Capture the cell that displays the provided text and extract its (x, y) central coordinate. 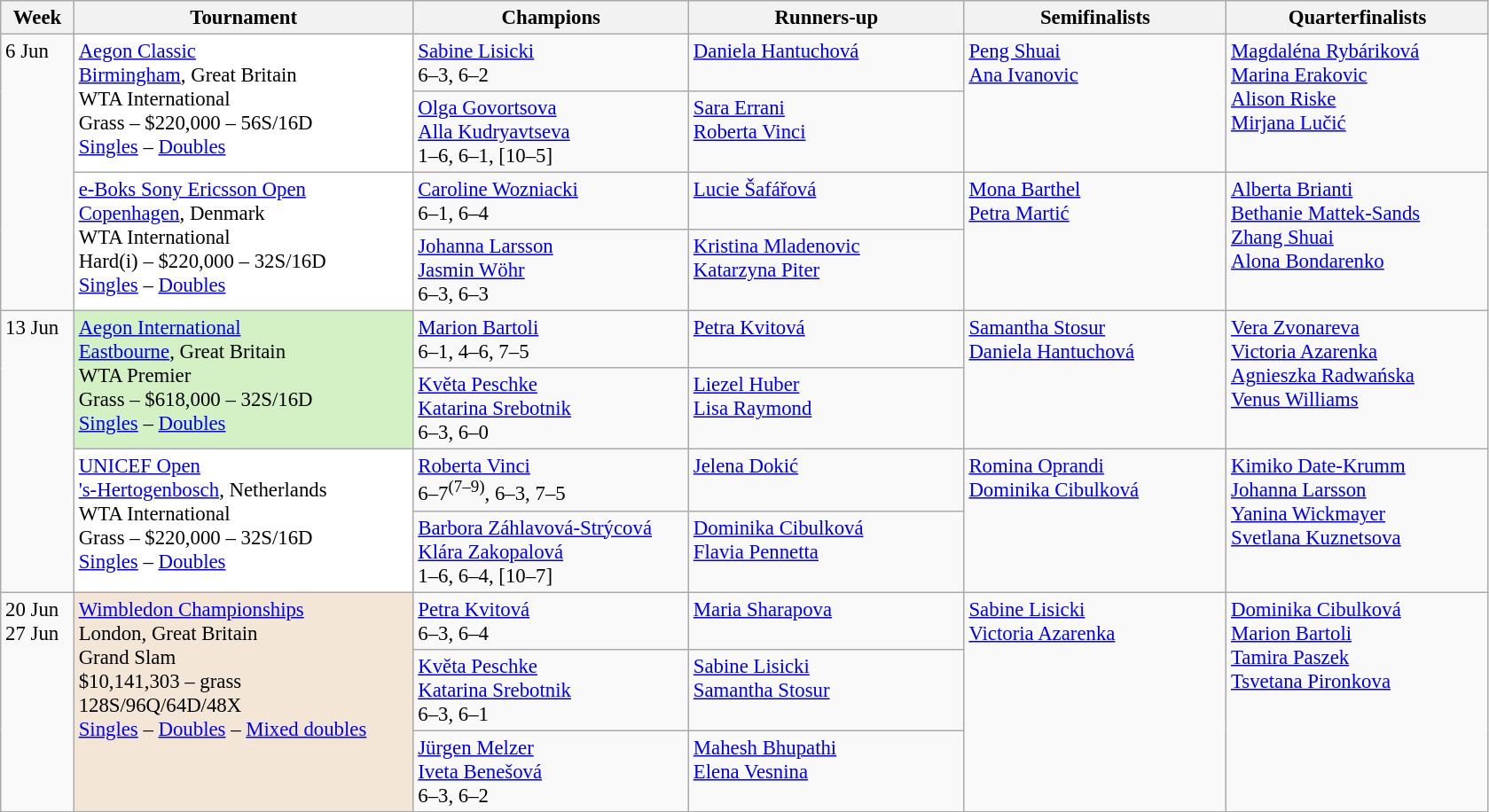
Petra Kvitová (827, 340)
Vera Zvonareva Victoria Azarenka Agnieszka Radwańska Venus Williams (1358, 380)
Magdaléna Rybáriková Marina Erakovic Alison Riske Mirjana Lučić (1358, 104)
6 Jun (37, 173)
UNICEF Open's-Hertogenbosch, NetherlandsWTA International Grass – $220,000 – 32S/16DSingles – Doubles (243, 521)
Champions (552, 18)
Kristina Mladenovic Katarzyna Piter (827, 270)
Kimiko Date-Krumm Johanna Larsson Yanina Wickmayer Svetlana Kuznetsova (1358, 521)
Jürgen Melzer Iveta Benešová 6–3, 6–2 (552, 771)
Roberta Vinci 6–7(7–9), 6–3, 7–5 (552, 480)
Dominika Cibulková Flavia Pennetta (827, 551)
Jelena Dokić (827, 480)
Daniela Hantuchová (827, 64)
Romina Oprandi Dominika Cibulková (1095, 521)
Barbora Záhlavová-Strýcová Klára Zakopalová 1–6, 6–4, [10–7] (552, 551)
Sara Errani Roberta Vinci (827, 132)
Olga Govortsova Alla Kudryavtseva 1–6, 6–1, [10–5] (552, 132)
Semifinalists (1095, 18)
Quarterfinalists (1358, 18)
Liezel Huber Lisa Raymond (827, 410)
Květa Peschke Katarina Srebotnik6–3, 6–1 (552, 690)
Peng Shuai Ana Ivanovic (1095, 104)
Aegon Classic Birmingham, Great BritainWTA International Grass – $220,000 – 56S/16DSingles – Doubles (243, 104)
20 Jun27 Jun (37, 702)
Petra Kvitová 6–3, 6–4 (552, 621)
Dominika Cibulková Marion Bartoli Tamira Paszek Tsvetana Pironkova (1358, 702)
Johanna Larsson Jasmin Wöhr 6–3, 6–3 (552, 270)
Wimbledon Championships London, Great BritainGrand Slam$10,141,303 – grass128S/96Q/64D/48XSingles – Doubles – Mixed doubles (243, 702)
13 Jun (37, 452)
Runners-up (827, 18)
Marion Bartoli 6–1, 4–6, 7–5 (552, 340)
Samantha Stosur Daniela Hantuchová (1095, 380)
Week (37, 18)
Lucie Šafářová (827, 202)
e-Boks Sony Ericsson Open Copenhagen, DenmarkWTA International Hard(i) – $220,000 – 32S/16DSingles – Doubles (243, 242)
Aegon InternationalEastbourne, Great BritainWTA Premier Grass – $618,000 – 32S/16DSingles – Doubles (243, 380)
Sabine Lisicki Victoria Azarenka (1095, 702)
Caroline Wozniacki 6–1, 6–4 (552, 202)
Maria Sharapova (827, 621)
Alberta Brianti Bethanie Mattek-Sands Zhang Shuai Alona Bondarenko (1358, 242)
Tournament (243, 18)
Sabine Lisicki Samantha Stosur (827, 690)
Mahesh Bhupathi Elena Vesnina (827, 771)
Sabine Lisicki 6–3, 6–2 (552, 64)
Mona Barthel Petra Martić (1095, 242)
Květa Peschke Katarina Srebotnik 6–3, 6–0 (552, 410)
